Capture the cell that displays the provided text and extract its [X, Y] central coordinate. 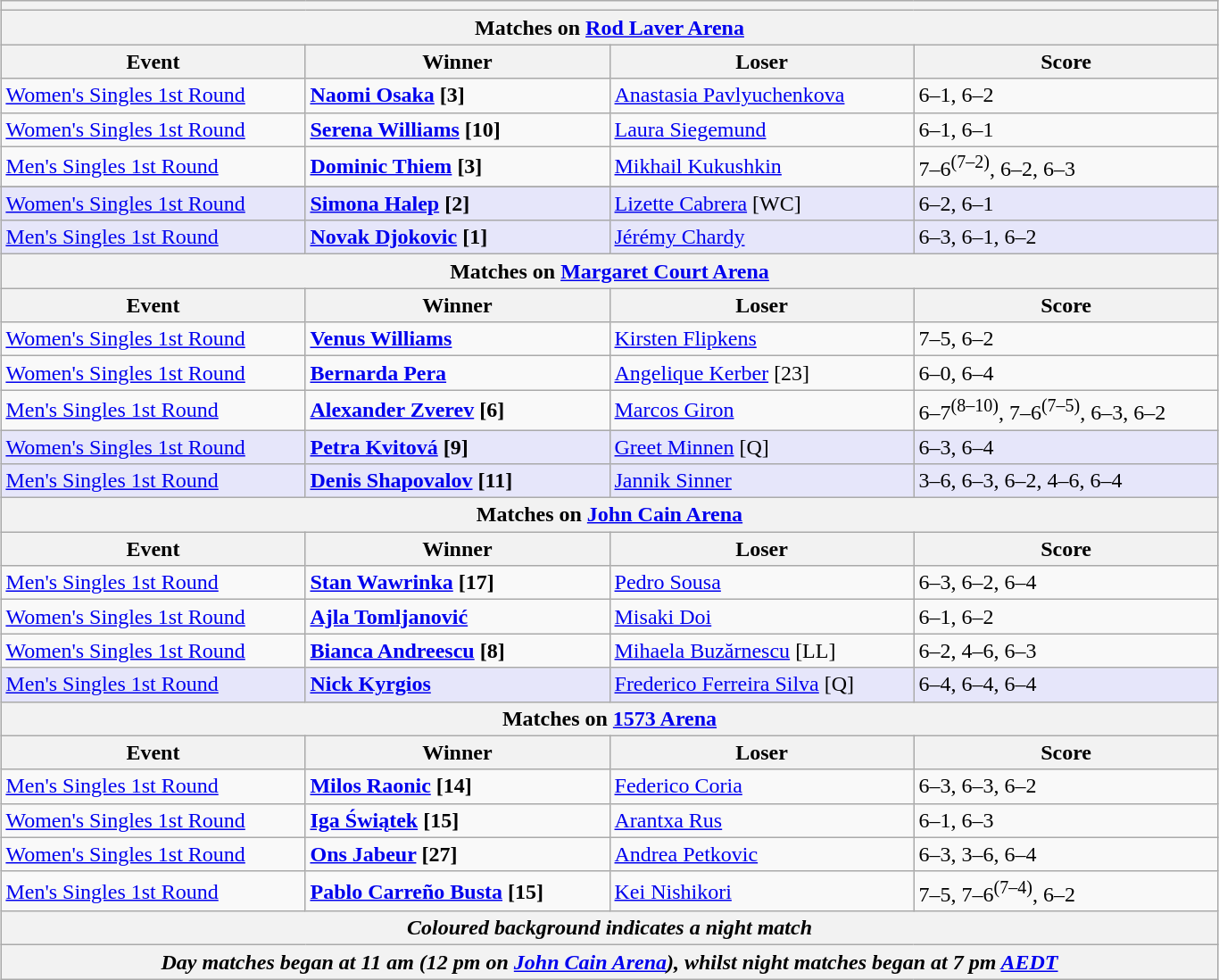
6–2, 4–6, 6–3 [1066, 651]
Simona Halep [2] [457, 203]
Mihaela Buzărnescu [LL] [762, 651]
Petra Kvitová [9] [457, 447]
Misaki Doi [762, 617]
6–2, 6–1 [1066, 203]
Denis Shapovalov [11] [457, 481]
Kirsten Flipkens [762, 339]
6–7(8–10), 7–6(7–5), 6–3, 6–2 [1066, 411]
Coloured background indicates a night match [609, 928]
6–3, 6–3, 6–2 [1066, 786]
Frederico Ferreira Silva [Q] [762, 685]
Matches on Rod Laver Arena [609, 28]
6–0, 6–4 [1066, 373]
Serena Williams [10] [457, 129]
Novak Djokovic [1] [457, 237]
6–3, 6–4 [1066, 447]
3–6, 6–3, 6–2, 4–6, 6–4 [1066, 481]
Venus Williams [457, 339]
Federico Coria [762, 786]
6–1, 6–1 [1066, 129]
Nick Kyrgios [457, 685]
7–6(7–2), 6–2, 6–3 [1066, 166]
Matches on Margaret Court Arena [609, 271]
7–5, 6–2 [1066, 339]
6–3, 6–2, 6–4 [1066, 583]
7–5, 7–6(7–4), 6–2 [1066, 891]
Jérémy Chardy [762, 237]
6–3, 3–6, 6–4 [1066, 854]
Kei Nishikori [762, 891]
6–3, 6–1, 6–2 [1066, 237]
Pablo Carreño Busta [15] [457, 891]
Arantxa Rus [762, 820]
Bianca Andreescu [8] [457, 651]
Lizette Cabrera [WC] [762, 203]
Milos Raonic [14] [457, 786]
Day matches began at 11 am (12 pm on John Cain Arena), whilst night matches began at 7 pm AEDT [609, 962]
6–1, 6–3 [1066, 820]
Stan Wawrinka [17] [457, 583]
Alexander Zverev [6] [457, 411]
Jannik Sinner [762, 481]
Bernarda Pera [457, 373]
Ons Jabeur [27] [457, 854]
Matches on 1573 Arena [609, 718]
6–4, 6–4, 6–4 [1066, 685]
Ajla Tomljanović [457, 617]
Dominic Thiem [3] [457, 166]
Angelique Kerber [23] [762, 373]
Pedro Sousa [762, 583]
Iga Świątek [15] [457, 820]
Matches on John Cain Arena [609, 515]
Marcos Giron [762, 411]
Anastasia Pavlyuchenkova [762, 96]
Laura Siegemund [762, 129]
Naomi Osaka [3] [457, 96]
Mikhail Kukushkin [762, 166]
Greet Minnen [Q] [762, 447]
Andrea Petkovic [762, 854]
